From the cell containing the given text, extract its center point as (x, y) coordinate. 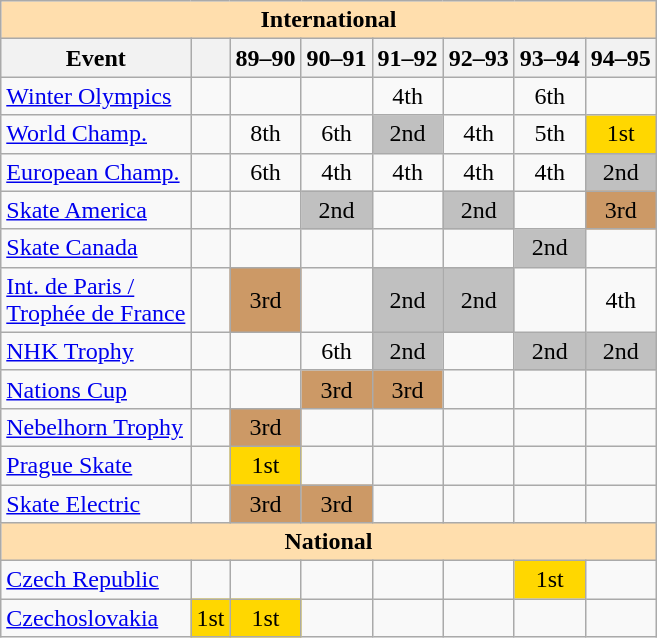
91–92 (408, 58)
93–94 (550, 58)
International (329, 20)
92–93 (478, 58)
89–90 (266, 58)
94–95 (620, 58)
Skate Electric (96, 503)
National (329, 542)
NHK Trophy (96, 351)
Prague Skate (96, 465)
Nations Cup (96, 389)
Skate Canada (96, 248)
European Champ. (96, 172)
Czech Republic (96, 580)
5th (550, 134)
Czechoslovakia (96, 618)
World Champ. (96, 134)
Skate America (96, 210)
Event (96, 58)
90–91 (336, 58)
8th (266, 134)
Winter Olympics (96, 96)
Nebelhorn Trophy (96, 427)
Int. de Paris / Trophée de France (96, 300)
